For the text-containing cell, return its midpoint in [x, y] coordinate format. 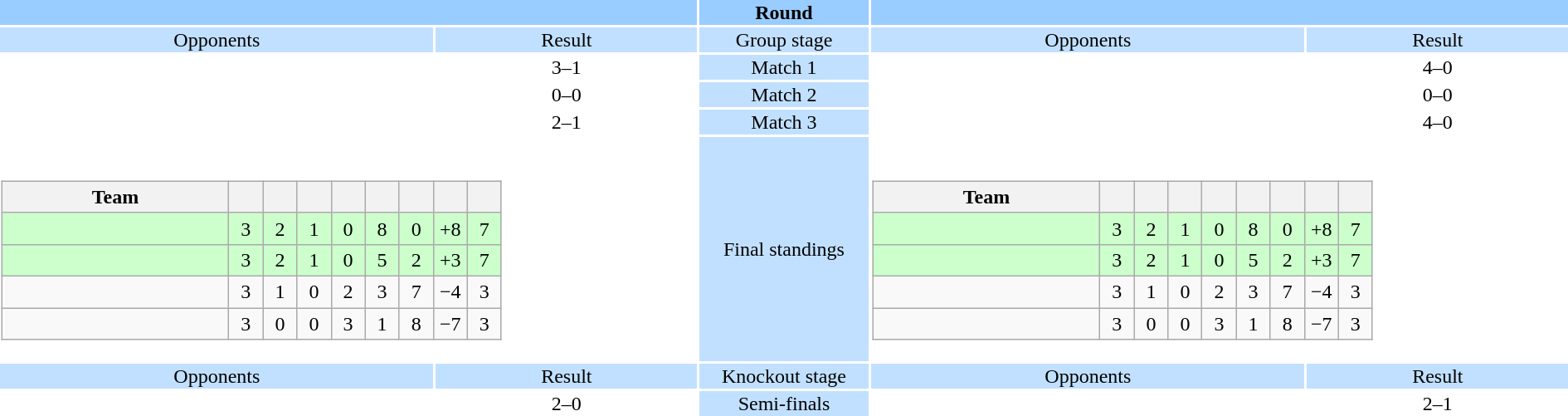
Match 3 [784, 122]
Match 1 [784, 67]
Round [784, 12]
Group stage [784, 40]
Semi-finals [784, 404]
Final standings [784, 249]
Knockout stage [784, 376]
2–0 [567, 404]
Match 2 [784, 95]
3–1 [567, 67]
